For the text-containing cell, return its midpoint in [x, y] coordinate format. 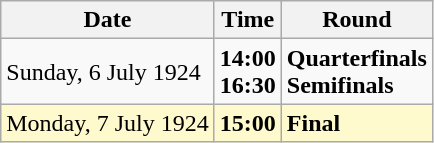
QuarterfinalsSemifinals [356, 72]
15:00 [248, 123]
Date [108, 20]
Final [356, 123]
Time [248, 20]
Round [356, 20]
Sunday, 6 July 1924 [108, 72]
14:0016:30 [248, 72]
Monday, 7 July 1924 [108, 123]
